Provide the (X, Y) coordinate of the cell's center where the given text is located.  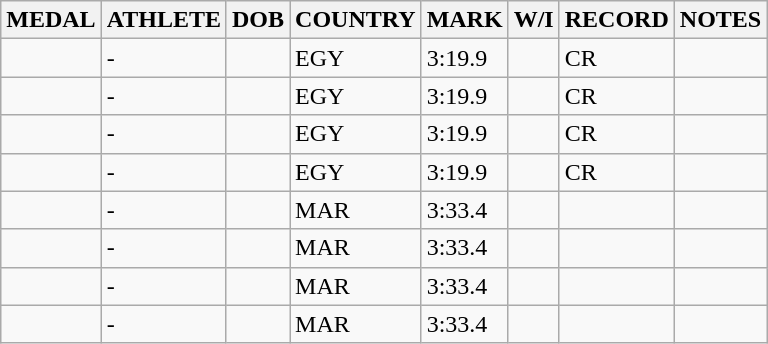
RECORD (616, 20)
MARK (464, 20)
NOTES (720, 20)
DOB (258, 20)
MEDAL (51, 20)
ATHLETE (164, 20)
W/I (534, 20)
COUNTRY (356, 20)
